Return the (x, y) coordinate for the center point of the cell that contains the specified text.  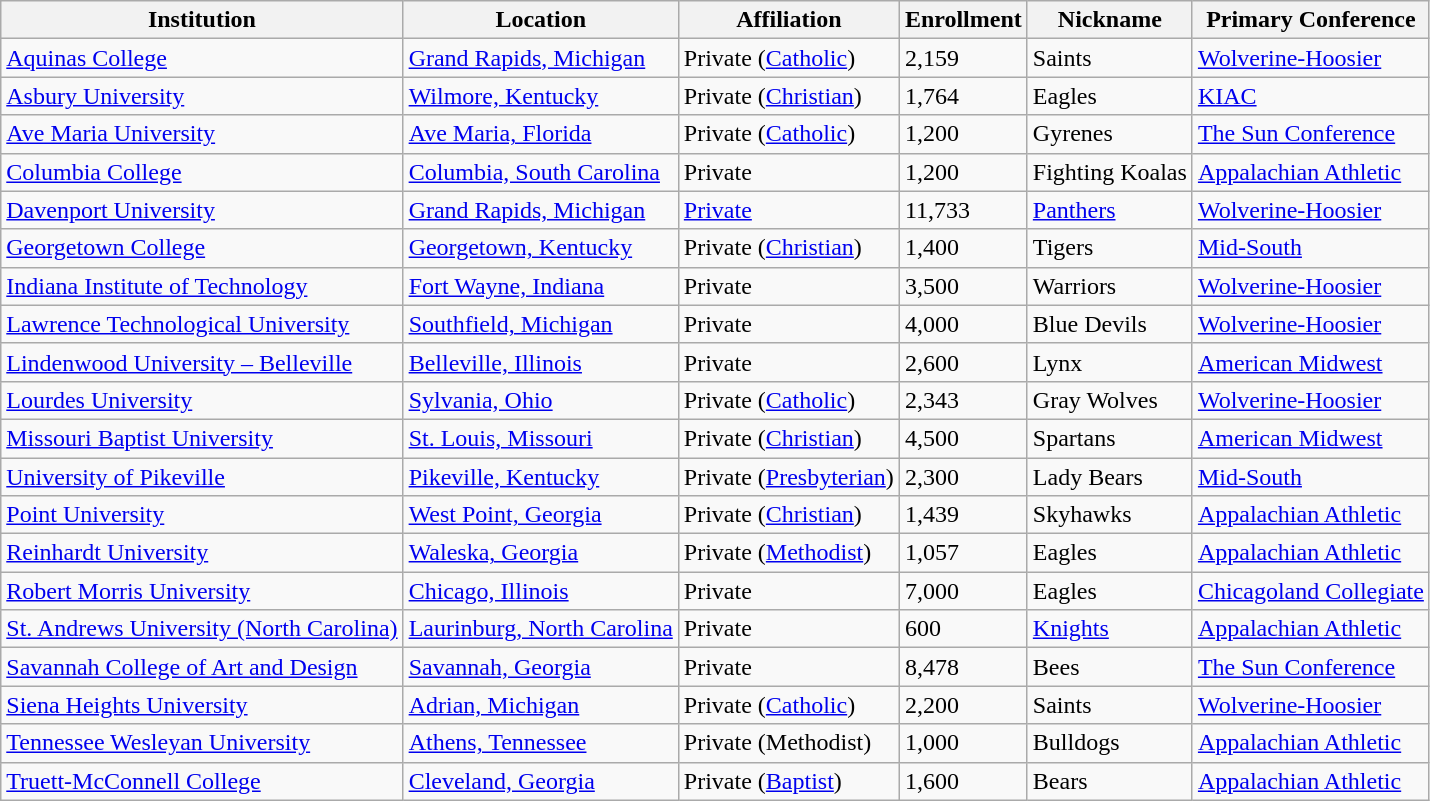
2,343 (963, 400)
Blue Devils (1110, 324)
2,159 (963, 58)
University of Pikeville (202, 477)
Davenport University (202, 210)
Private (Presbyterian) (788, 477)
Indiana Institute of Technology (202, 286)
1,600 (963, 781)
Ave Maria University (202, 134)
KIAC (1310, 96)
Location (540, 20)
Bulldogs (1110, 743)
Lindenwood University – Belleville (202, 362)
3,500 (963, 286)
Gyrenes (1110, 134)
1,764 (963, 96)
Primary Conference (1310, 20)
4,000 (963, 324)
7,000 (963, 591)
Georgetown College (202, 248)
Enrollment (963, 20)
Siena Heights University (202, 705)
Sylvania, Ohio (540, 400)
Laurinburg, North Carolina (540, 629)
2,300 (963, 477)
Tigers (1110, 248)
Ave Maria, Florida (540, 134)
Fighting Koalas (1110, 172)
Aquinas College (202, 58)
Cleveland, Georgia (540, 781)
Belleville, Illinois (540, 362)
West Point, Georgia (540, 515)
Panthers (1110, 210)
Lourdes University (202, 400)
Pikeville, Kentucky (540, 477)
Lady Bears (1110, 477)
Savannah College of Art and Design (202, 667)
2,200 (963, 705)
Columbia, South Carolina (540, 172)
1,000 (963, 743)
St. Andrews University (North Carolina) (202, 629)
St. Louis, Missouri (540, 438)
600 (963, 629)
Savannah, Georgia (540, 667)
Point University (202, 515)
Lawrence Technological University (202, 324)
Knights (1110, 629)
Wilmore, Kentucky (540, 96)
11,733 (963, 210)
Chicagoland Collegiate (1310, 591)
8,478 (963, 667)
1,057 (963, 553)
Gray Wolves (1110, 400)
Robert Morris University (202, 591)
Private (Baptist) (788, 781)
Athens, Tennessee (540, 743)
Bears (1110, 781)
Skyhawks (1110, 515)
Missouri Baptist University (202, 438)
Adrian, Michigan (540, 705)
Institution (202, 20)
Fort Wayne, Indiana (540, 286)
Reinhardt University (202, 553)
4,500 (963, 438)
Truett-McConnell College (202, 781)
Columbia College (202, 172)
Warriors (1110, 286)
Lynx (1110, 362)
Asbury University (202, 96)
Chicago, Illinois (540, 591)
Bees (1110, 667)
1,400 (963, 248)
Georgetown, Kentucky (540, 248)
1,439 (963, 515)
Tennessee Wesleyan University (202, 743)
Waleska, Georgia (540, 553)
Affiliation (788, 20)
2,600 (963, 362)
Southfield, Michigan (540, 324)
Nickname (1110, 20)
Spartans (1110, 438)
